Return the (X, Y) coordinate for the center point of the cell that contains the specified text.  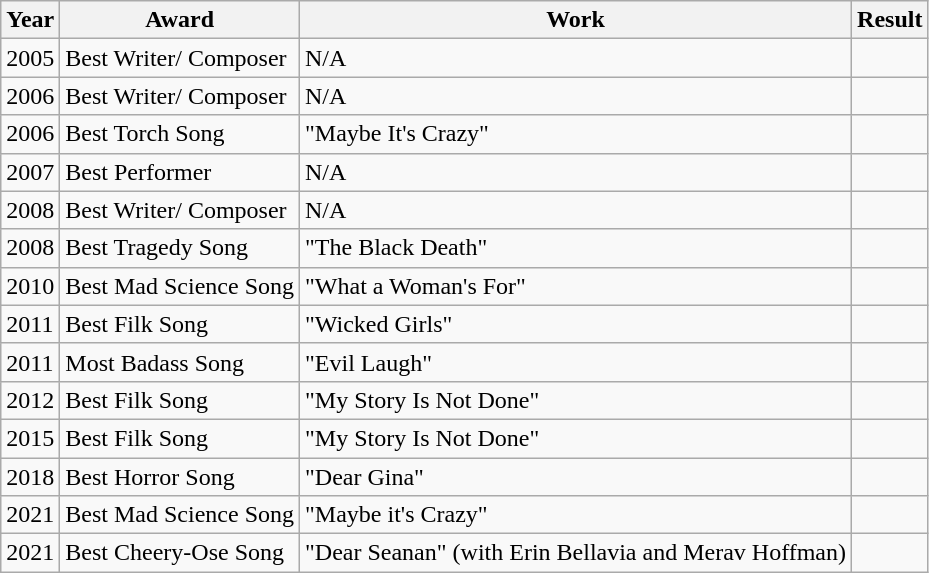
"Maybe it's Crazy" (576, 515)
Best Horror Song (180, 477)
Year (30, 20)
"Wicked Girls" (576, 324)
"Dear Gina" (576, 477)
"Evil Laugh" (576, 362)
Award (180, 20)
2015 (30, 438)
"Maybe It's Crazy" (576, 134)
2018 (30, 477)
Best Torch Song (180, 134)
2010 (30, 286)
"Dear Seanan" (with Erin Bellavia and Merav Hoffman) (576, 553)
"The Black Death" (576, 248)
2012 (30, 400)
2007 (30, 172)
Work (576, 20)
Result (890, 20)
Most Badass Song (180, 362)
"What a Woman's For" (576, 286)
Best Cheery-Ose Song (180, 553)
Best Performer (180, 172)
2005 (30, 58)
Best Tragedy Song (180, 248)
